Identify which cell holds the provided text, then report its [X, Y] central coordinate. 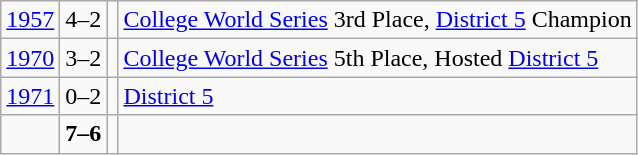
1957 [30, 20]
7–6 [84, 134]
College World Series 5th Place, Hosted District 5 [378, 58]
College World Series 3rd Place, District 5 Champion [378, 20]
District 5 [378, 96]
1970 [30, 58]
4–2 [84, 20]
0–2 [84, 96]
1971 [30, 96]
3–2 [84, 58]
